For the text-containing cell, return its midpoint in (X, Y) coordinate format. 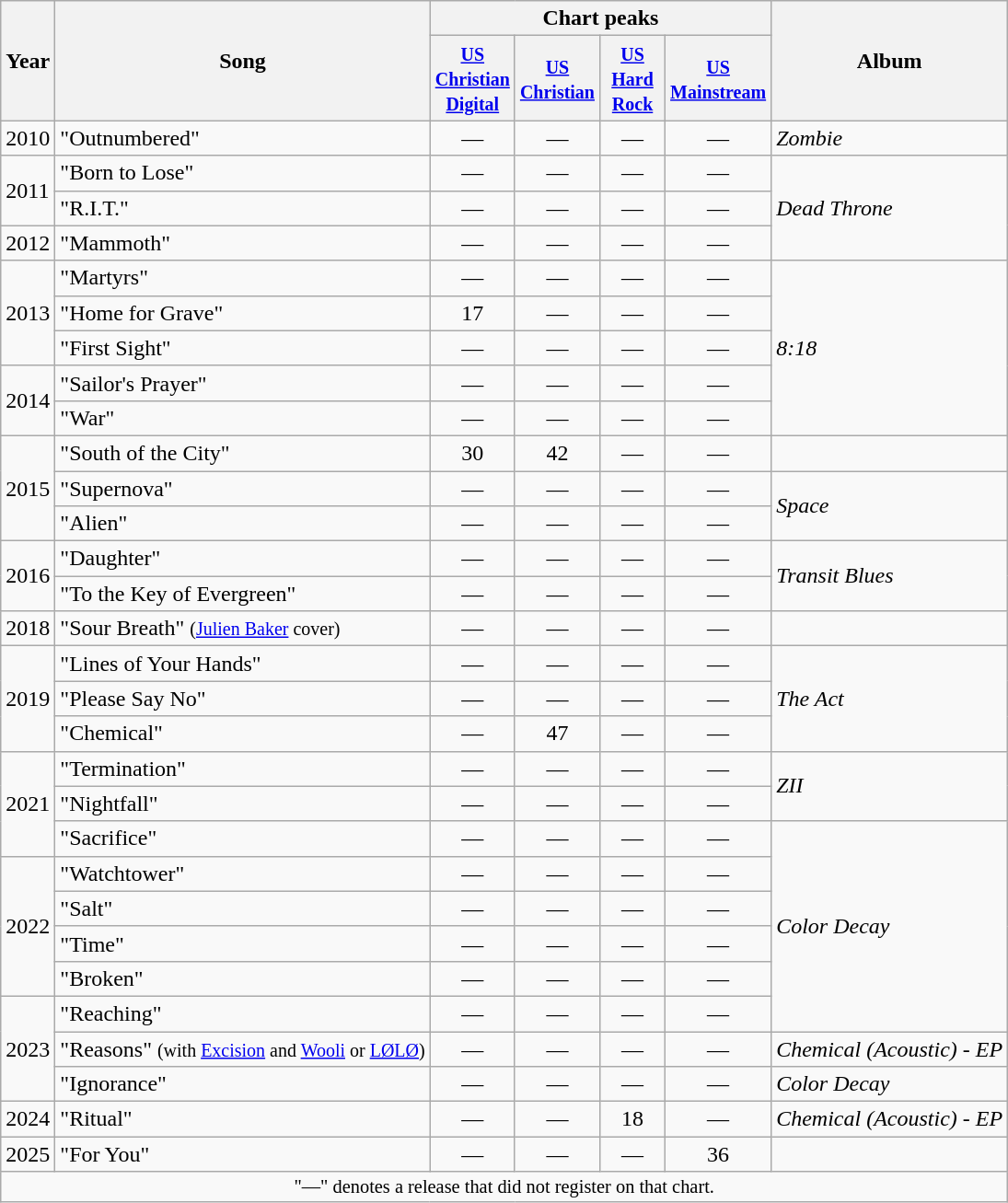
"Lines of Your Hands" (243, 664)
"Ritual" (243, 1119)
US Hard Rock (633, 78)
"Supernova" (243, 489)
2014 (28, 400)
8:18 (889, 348)
"First Sight" (243, 348)
"For You" (243, 1154)
Dead Throne (889, 208)
2024 (28, 1119)
Zombie (889, 138)
Space (889, 506)
"Outnumbered" (243, 138)
"R.I.T." (243, 208)
"Ignorance" (243, 1084)
2018 (28, 629)
"Reaching" (243, 1013)
2013 (28, 313)
2011 (28, 191)
"South of the City" (243, 453)
US Mainstream (718, 78)
"Home for Grave" (243, 313)
"Reasons" (with Excision and Wooli or LØLØ) (243, 1048)
36 (718, 1154)
"Watchtower" (243, 873)
"Martyrs" (243, 278)
"Salt" (243, 908)
2023 (28, 1048)
The Act (889, 699)
2012 (28, 243)
"Sour Breath" (Julien Baker cover) (243, 629)
17 (472, 313)
US Christian (557, 78)
30 (472, 453)
"War" (243, 418)
2025 (28, 1154)
"Nightfall" (243, 804)
2019 (28, 699)
"Mammoth" (243, 243)
Album (889, 61)
18 (633, 1119)
47 (557, 734)
"—" denotes a release that did not register on that chart. (504, 1187)
2016 (28, 576)
Transit Blues (889, 576)
"Sailor's Prayer" (243, 383)
US Christian Digital (472, 78)
ZII (889, 786)
Year (28, 61)
"Daughter" (243, 559)
"Broken" (243, 978)
"Time" (243, 943)
"To the Key of Evergreen" (243, 594)
42 (557, 453)
2015 (28, 488)
Song (243, 61)
2022 (28, 926)
"Termination" (243, 769)
"Chemical" (243, 734)
"Born to Lose" (243, 173)
Chart peaks (600, 18)
2010 (28, 138)
2021 (28, 804)
"Sacrifice" (243, 839)
"Please Say No" (243, 699)
"Alien" (243, 524)
